Capture the cell that displays the provided text and extract its (x, y) central coordinate. 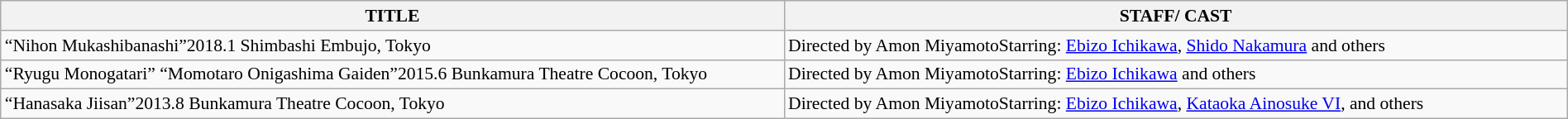
TITLE (392, 16)
Directed by Amon MiyamotoStarring: Ebizo Ichikawa, Shido Nakamura and others (1176, 45)
Directed by Amon MiyamotoStarring: Ebizo Ichikawa and others (1176, 74)
STAFF/ CAST (1176, 16)
“Ryugu Monogatari” “Momotaro Onigashima Gaiden”2015.6 Bunkamura Theatre Cocoon, Tokyo (392, 74)
Directed by Amon MiyamotoStarring: Ebizo Ichikawa, Kataoka Ainosuke VI, and others (1176, 104)
“Hanasaka Jiisan”2013.8 Bunkamura Theatre Cocoon, Tokyo (392, 104)
“Nihon Mukashibanashi”2018.1 Shimbashi Embujo, Tokyo (392, 45)
